Return (x, y) of the center of cell containing provided text 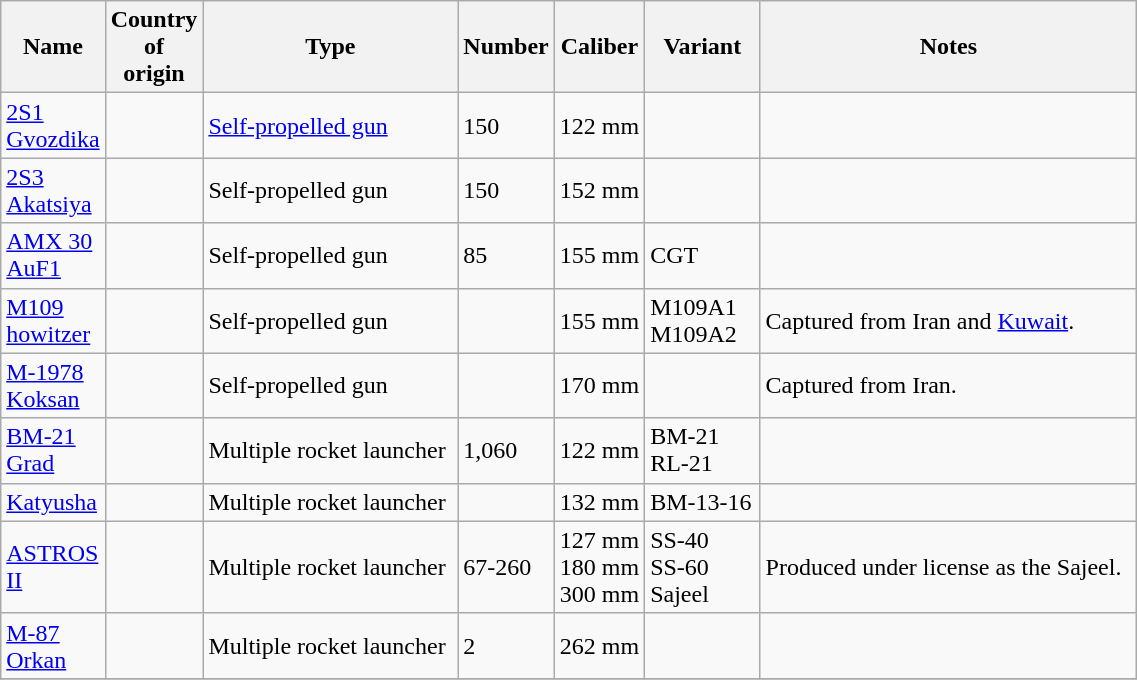
Country of origin (154, 47)
BM-21 Grad (53, 450)
Notes (948, 47)
127 mm180 mm300 mm (599, 567)
AMX 30 AuF1 (53, 256)
Katyusha (53, 502)
Caliber (599, 47)
152 mm (599, 190)
BM-21RL-21 (702, 450)
SS-40SS-60Sajeel (702, 567)
M-1978 Koksan (53, 386)
Captured from Iran and Kuwait. (948, 320)
1,060 (506, 450)
M-87 Orkan (53, 646)
2S1 Gvozdika (53, 126)
2S3 Akatsiya (53, 190)
170 mm (599, 386)
Captured from Iran. (948, 386)
ASTROS II (53, 567)
132 mm (599, 502)
M109 howitzer (53, 320)
Number (506, 47)
CGT (702, 256)
Name (53, 47)
262 mm (599, 646)
2 (506, 646)
Variant (702, 47)
BM-13-16 (702, 502)
M109A1M109A2 (702, 320)
Produced under license as the Sajeel. (948, 567)
85 (506, 256)
Type (330, 47)
67-260 (506, 567)
